Search for the cell housing the specified text and yield its (X, Y) center coordinate. 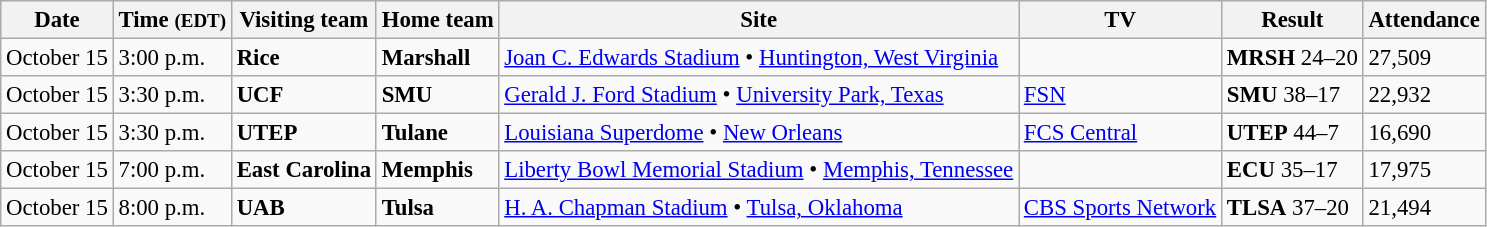
3:00 p.m. (172, 58)
Date (57, 20)
H. A. Chapman Stadium • Tulsa, Oklahoma (759, 208)
Louisiana Superdome • New Orleans (759, 133)
27,509 (1424, 58)
Site (759, 20)
ECU 35–17 (1293, 170)
Joan C. Edwards Stadium • Huntington, West Virginia (759, 58)
16,690 (1424, 133)
Gerald J. Ford Stadium • University Park, Texas (759, 95)
17,975 (1424, 170)
7:00 p.m. (172, 170)
UCF (304, 95)
Tulane (438, 133)
Home team (438, 20)
21,494 (1424, 208)
FSN (1120, 95)
Visiting team (304, 20)
SMU 38–17 (1293, 95)
Rice (304, 58)
SMU (438, 95)
TLSA 37–20 (1293, 208)
Result (1293, 20)
CBS Sports Network (1120, 208)
8:00 p.m. (172, 208)
Tulsa (438, 208)
MRSH 24–20 (1293, 58)
FCS Central (1120, 133)
East Carolina (304, 170)
Time (EDT) (172, 20)
Marshall (438, 58)
UTEP 44–7 (1293, 133)
UTEP (304, 133)
Attendance (1424, 20)
TV (1120, 20)
Memphis (438, 170)
22,932 (1424, 95)
Liberty Bowl Memorial Stadium • Memphis, Tennessee (759, 170)
UAB (304, 208)
